Pinpoint the cell where the given text exists, returning its (X, Y) midpoint coordinate. 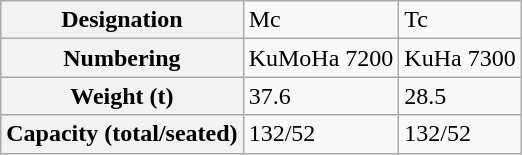
Designation (122, 20)
Weight (t) (122, 96)
28.5 (460, 96)
Tc (460, 20)
37.6 (321, 96)
Capacity (total/seated) (122, 134)
Numbering (122, 58)
KuMoHa 7200 (321, 58)
KuHa 7300 (460, 58)
Mc (321, 20)
